Search for the cell housing the specified text and yield its [X, Y] center coordinate. 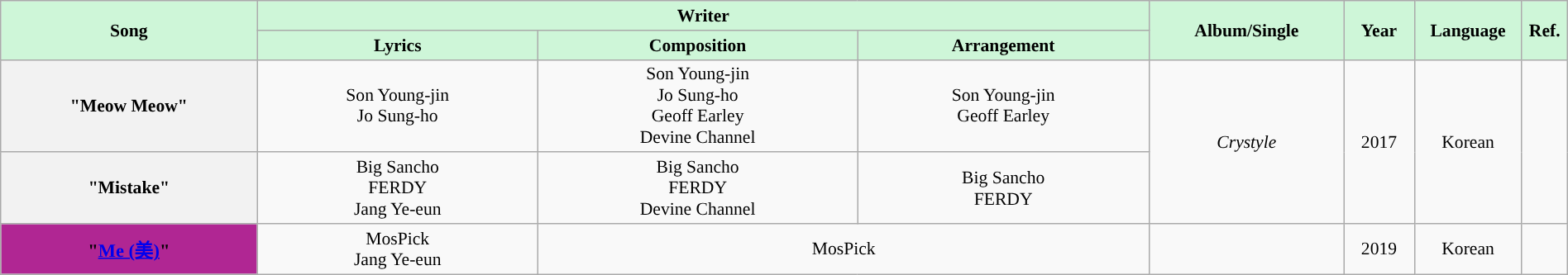
MosPick [844, 249]
Writer [703, 16]
Album/Single [1247, 30]
Big Sancho FERDY [1004, 188]
Son Young-jin Jo Sung-ho Geoff Earley Devine Channel [698, 106]
Son Young-jin Geoff Earley [1004, 106]
Big Sancho FERDY Devine Channel [698, 188]
Crystyle [1247, 142]
Big Sancho FERDY Jang Ye-eun [398, 188]
MosPick Jang Ye-eun [398, 249]
Language [1468, 30]
Arrangement [1004, 45]
Son Young-jin Jo Sung-ho [398, 106]
Composition [698, 45]
Song [129, 30]
2017 [1379, 142]
2019 [1379, 249]
Ref. [1545, 30]
"Mistake" [129, 188]
Year [1379, 30]
Lyrics [398, 45]
"Meow Meow" [129, 106]
"Me (美)" [129, 249]
